Find where the given text appears and provide that cell's center as (x, y) coordinate. 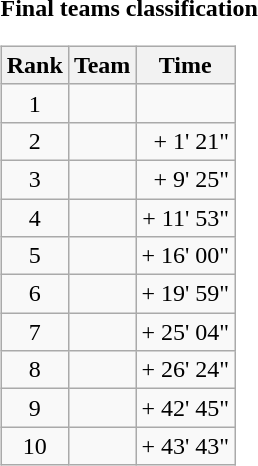
4 (34, 217)
7 (34, 332)
1 (34, 103)
+ 43' 43" (186, 446)
+ 1' 21" (186, 141)
6 (34, 294)
3 (34, 179)
+ 19' 59" (186, 294)
+ 25' 04" (186, 332)
+ 9' 25" (186, 179)
2 (34, 141)
9 (34, 408)
Time (186, 65)
+ 11' 53" (186, 217)
+ 26' 24" (186, 370)
5 (34, 256)
+ 16' 00" (186, 256)
Team (102, 65)
8 (34, 370)
10 (34, 446)
+ 42' 45" (186, 408)
Rank (34, 65)
